Extract the [x, y] coordinate from the center of the cell holding the provided text.  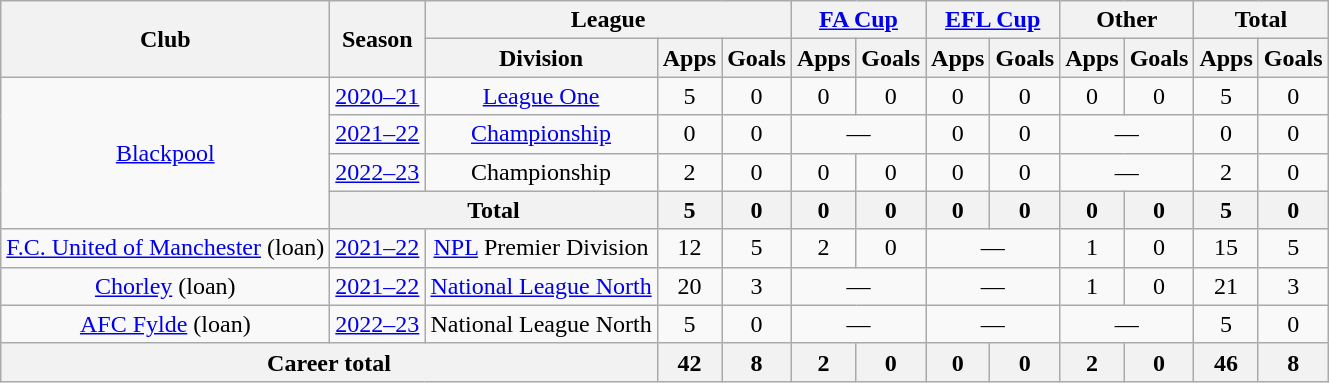
12 [689, 248]
FA Cup [858, 20]
League [608, 20]
Career total [329, 362]
15 [1226, 248]
46 [1226, 362]
NPL Premier Division [541, 248]
2020–21 [378, 96]
Club [166, 39]
Other [1127, 20]
42 [689, 362]
Blackpool [166, 153]
F.C. United of Manchester (loan) [166, 248]
AFC Fylde (loan) [166, 324]
EFL Cup [993, 20]
21 [1226, 286]
League One [541, 96]
Division [541, 58]
20 [689, 286]
Season [378, 39]
Chorley (loan) [166, 286]
